Provide the [x, y] coordinate of the cell's center where the given text is located.  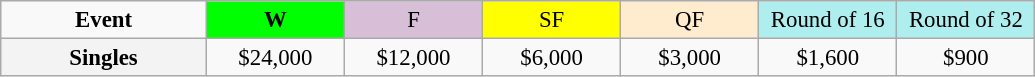
Singles [104, 58]
$900 [966, 58]
Event [104, 20]
$3,000 [690, 58]
Round of 32 [966, 20]
QF [690, 20]
$24,000 [275, 58]
Round of 16 [828, 20]
SF [552, 20]
$12,000 [413, 58]
$6,000 [552, 58]
$1,600 [828, 58]
W [275, 20]
F [413, 20]
